Return (x, y) of the center of cell containing provided text 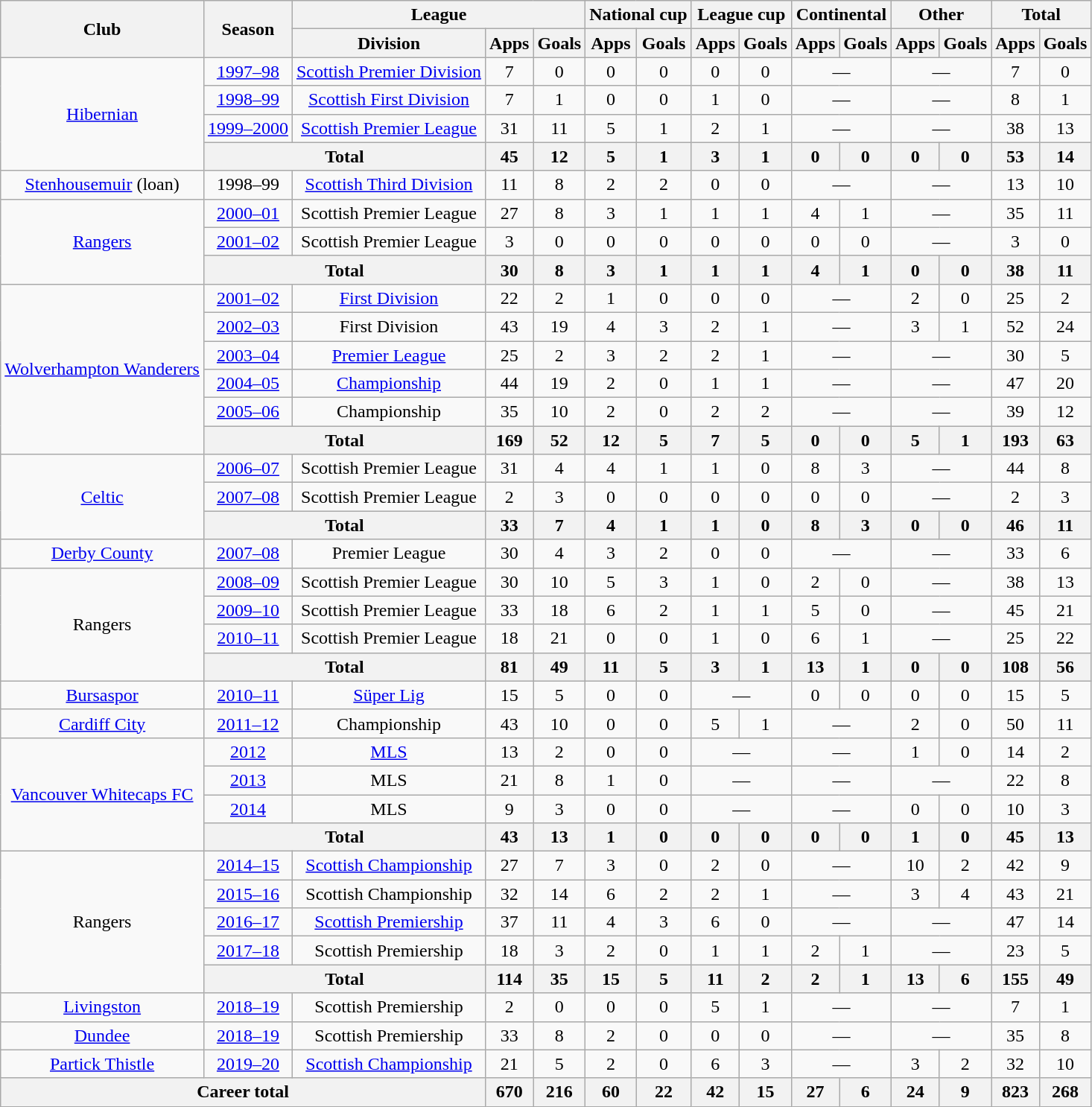
2009–10 (247, 610)
2000–01 (247, 213)
2002–03 (247, 326)
39 (1015, 412)
Division (389, 43)
2013 (247, 780)
169 (510, 440)
2019–20 (247, 1064)
Wolverhampton Wanderers (103, 369)
50 (1015, 723)
56 (1065, 667)
Dundee (103, 1035)
2006–07 (247, 469)
155 (1015, 979)
Scottish Premier Division (389, 72)
2015–16 (247, 894)
20 (1065, 384)
2017–18 (247, 951)
Livingston (103, 1007)
46 (1015, 525)
60 (611, 1092)
2014–15 (247, 866)
Celtic (103, 497)
268 (1065, 1092)
Career total (243, 1092)
Other (942, 15)
2011–12 (247, 723)
Scottish Third Division (389, 185)
Continental (841, 15)
108 (1015, 667)
League (438, 15)
League cup (741, 15)
216 (559, 1092)
Cardiff City (103, 723)
670 (510, 1092)
37 (510, 922)
114 (510, 979)
2005–06 (247, 412)
2008–09 (247, 582)
Club (103, 29)
1997–98 (247, 72)
Stenhousemuir (loan) (103, 185)
63 (1065, 440)
Season (247, 29)
2012 (247, 752)
2016–17 (247, 922)
Partick Thistle (103, 1064)
National cup (638, 15)
2014 (247, 808)
Süper Lig (389, 695)
Hibernian (103, 114)
Bursaspor (103, 695)
1999–2000 (247, 128)
Vancouver Whitecaps FC (103, 794)
2004–05 (247, 384)
823 (1015, 1092)
Scottish First Division (389, 100)
53 (1015, 156)
2003–04 (247, 355)
193 (1015, 440)
Derby County (103, 553)
81 (510, 667)
23 (1015, 951)
